Determine the (x, y) coordinate at the center of the cell enclosing the given text.  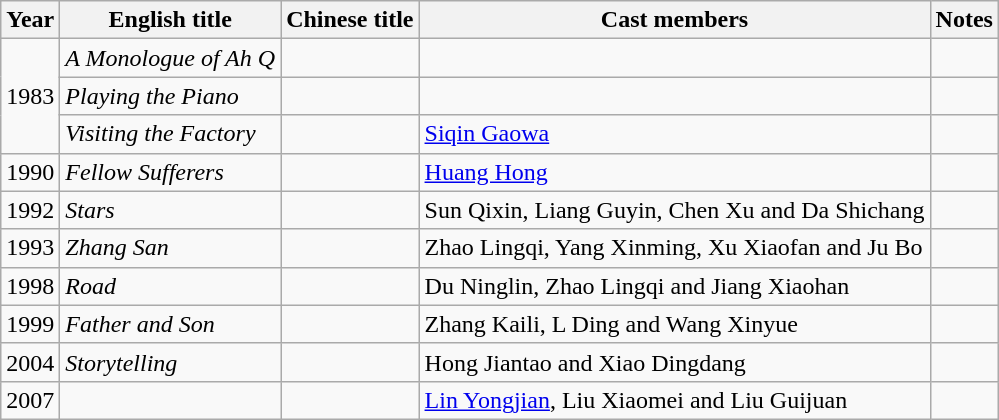
Zhao Lingqi, Yang Xinming, Xu Xiaofan and Ju Bo (674, 248)
Visiting the Factory (170, 134)
Lin Yongjian, Liu Xiaomei and Liu Guijuan (674, 400)
Playing the Piano (170, 96)
2007 (30, 400)
Cast members (674, 20)
Road (170, 286)
English title (170, 20)
Zhang Kaili, L Ding and Wang Xinyue (674, 324)
Year (30, 20)
Fellow Sufferers (170, 172)
Storytelling (170, 362)
Du Ninglin, Zhao Lingqi and Jiang Xiaohan (674, 286)
2004 (30, 362)
Stars (170, 210)
1990 (30, 172)
1993 (30, 248)
Siqin Gaowa (674, 134)
1983 (30, 96)
Hong Jiantao and Xiao Dingdang (674, 362)
1999 (30, 324)
1998 (30, 286)
A Monologue of Ah Q (170, 58)
Sun Qixin, Liang Guyin, Chen Xu and Da Shichang (674, 210)
Chinese title (350, 20)
Huang Hong (674, 172)
1992 (30, 210)
Zhang San (170, 248)
Father and Son (170, 324)
Notes (964, 20)
